Detect which cell encompasses the target text, then output its [x, y] center coordinate. 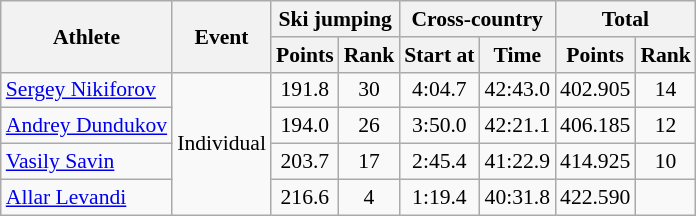
30 [370, 90]
Vasily Savin [86, 162]
17 [370, 162]
Sergey Nikiforov [86, 90]
41:22.9 [518, 162]
191.8 [305, 90]
194.0 [305, 126]
203.7 [305, 162]
Allar Levandi [86, 197]
42:21.1 [518, 126]
414.925 [595, 162]
Ski jumping [335, 19]
Cross-country [477, 19]
10 [666, 162]
Andrey Dundukov [86, 126]
1:19.4 [439, 197]
422.590 [595, 197]
12 [666, 126]
Start at [439, 55]
14 [666, 90]
4 [370, 197]
406.185 [595, 126]
216.6 [305, 197]
2:45.4 [439, 162]
40:31.8 [518, 197]
3:50.0 [439, 126]
Total [626, 19]
42:43.0 [518, 90]
Time [518, 55]
402.905 [595, 90]
26 [370, 126]
Athlete [86, 36]
Individual [222, 143]
Event [222, 36]
4:04.7 [439, 90]
